Search for the cell housing the specified text and yield its (X, Y) center coordinate. 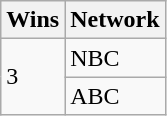
Wins (33, 20)
NBC (115, 58)
ABC (115, 96)
3 (33, 77)
Network (115, 20)
